For the text-containing cell, return its midpoint in [x, y] coordinate format. 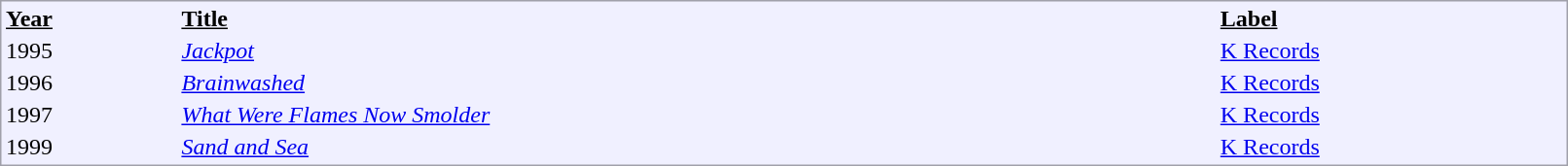
What Were Flames Now Smolder [698, 116]
Label [1392, 18]
Brainwashed [698, 83]
Title [698, 18]
Jackpot [698, 51]
1995 [90, 51]
1999 [90, 147]
1997 [90, 116]
Year [90, 18]
Sand and Sea [698, 147]
1996 [90, 83]
